Detect which cell encompasses the target text, then output its (x, y) center coordinate. 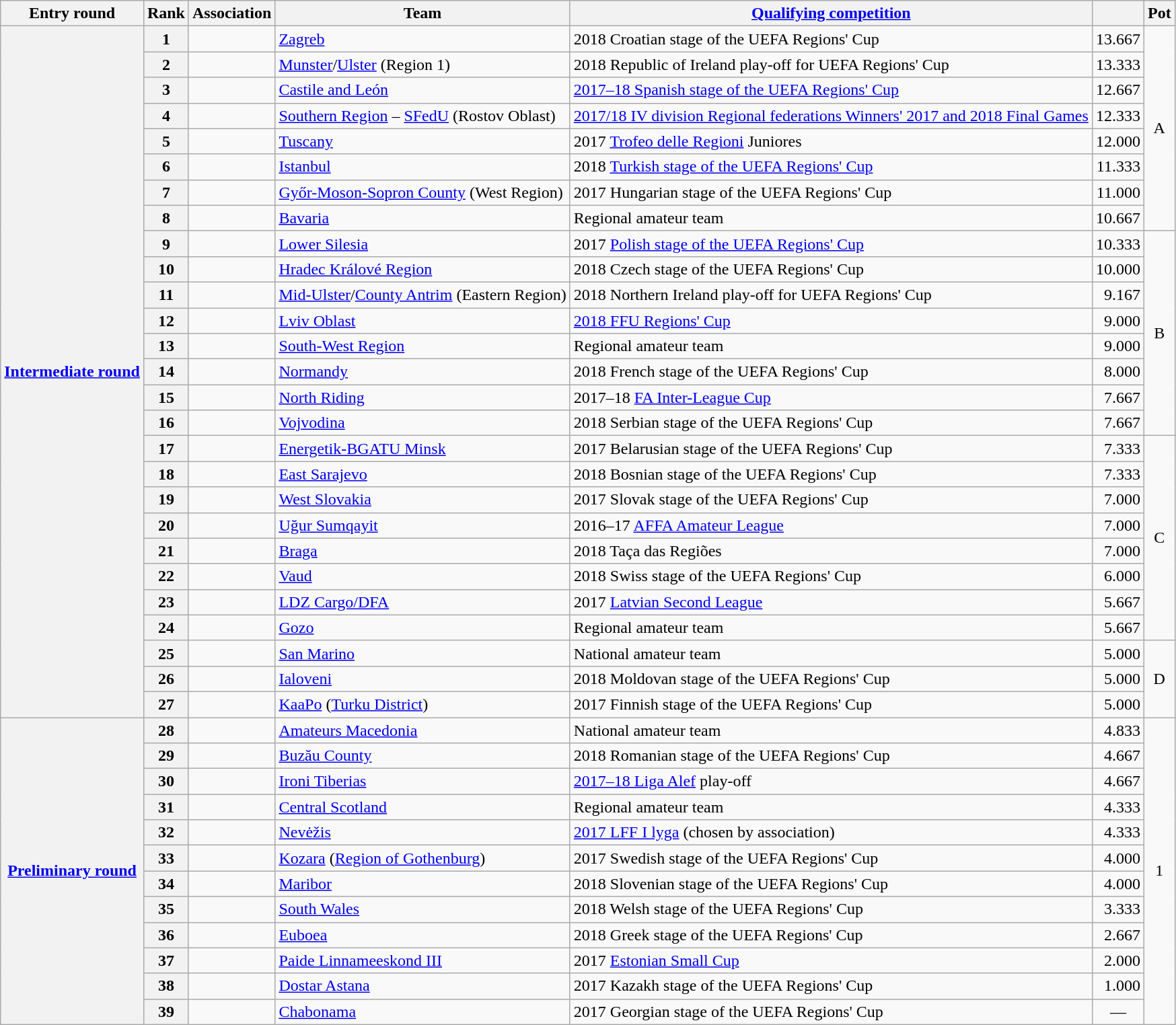
13 (166, 346)
22 (166, 576)
2.000 (1118, 960)
Dostar Astana (422, 986)
Buzău County (422, 756)
12.000 (1118, 141)
17 (166, 449)
35 (166, 909)
15 (166, 397)
Zagreb (422, 39)
2018 Romanian stage of the UEFA Regions' Cup (831, 756)
30 (166, 782)
33 (166, 858)
Pot (1159, 13)
11.000 (1118, 192)
2018 Moldovan stage of the UEFA Regions' Cup (831, 679)
2017 Polish stage of the UEFA Regions' Cup (831, 243)
Euboea (422, 935)
39 (166, 1012)
2017–18 Liga Alef play-off (831, 782)
2018 French stage of the UEFA Regions' Cup (831, 372)
Lower Silesia (422, 243)
2017 Hungarian stage of the UEFA Regions' Cup (831, 192)
12 (166, 321)
San Marino (422, 653)
West Slovakia (422, 500)
Southern Region – SFedU (Rostov Oblast) (422, 116)
Istanbul (422, 167)
2018 Serbian stage of the UEFA Regions' Cup (831, 423)
21 (166, 551)
Chabonama (422, 1012)
2016–17 AFFA Amateur League (831, 525)
Castile and León (422, 90)
12.333 (1118, 116)
32 (166, 833)
9 (166, 243)
1.000 (1118, 986)
2017 Latvian Second League (831, 602)
2017 Georgian stage of the UEFA Regions' Cup (831, 1012)
Maribor (422, 884)
31 (166, 807)
19 (166, 500)
Bavaria (422, 218)
9.167 (1118, 295)
Ironi Tiberias (422, 782)
6 (166, 167)
2017 Finnish stage of the UEFA Regions' Cup (831, 704)
4 (166, 116)
C (1159, 538)
Nevėžis (422, 833)
2017 LFF I lyga (chosen by association) (831, 833)
10 (166, 269)
2017–18 FA Inter-League Cup (831, 397)
2017 Trofeo delle Regioni Juniores (831, 141)
East Sarajevo (422, 474)
2018 Republic of Ireland play-off for UEFA Regions' Cup (831, 65)
Vojvodina (422, 423)
2017 Belarusian stage of the UEFA Regions' Cup (831, 449)
— (1118, 1012)
14 (166, 372)
2017 Swedish stage of the UEFA Regions' Cup (831, 858)
5 (166, 141)
2018 Swiss stage of the UEFA Regions' Cup (831, 576)
Entry round (73, 13)
18 (166, 474)
Mid-Ulster/County Antrim (Eastern Region) (422, 295)
26 (166, 679)
16 (166, 423)
South Wales (422, 909)
7 (166, 192)
29 (166, 756)
2018 Greek stage of the UEFA Regions' Cup (831, 935)
2017 Estonian Small Cup (831, 960)
2018 Northern Ireland play-off for UEFA Regions' Cup (831, 295)
3.333 (1118, 909)
Vaud (422, 576)
South-West Region (422, 346)
Braga (422, 551)
Rank (166, 13)
Munster/Ulster (Region 1) (422, 65)
Gozo (422, 628)
23 (166, 602)
Qualifying competition (831, 13)
LDZ Cargo/DFA (422, 602)
2018 FFU Regions' Cup (831, 321)
6.000 (1118, 576)
Hradec Králové Region (422, 269)
11.333 (1118, 167)
12.667 (1118, 90)
Uğur Sumqayit (422, 525)
2.667 (1118, 935)
2018 Czech stage of the UEFA Regions' Cup (831, 269)
Tuscany (422, 141)
2018 Welsh stage of the UEFA Regions' Cup (831, 909)
Team (422, 13)
24 (166, 628)
27 (166, 704)
Preliminary round (73, 870)
38 (166, 986)
36 (166, 935)
28 (166, 730)
2017/18 IV division Regional federations Winners' 2017 and 2018 Final Games (831, 116)
D (1159, 679)
Paide Linnameeskond III (422, 960)
10.000 (1118, 269)
2017–18 Spanish stage of the UEFA Regions' Cup (831, 90)
Association (231, 13)
2018 Turkish stage of the UEFA Regions' Cup (831, 167)
2017 Kazakh stage of the UEFA Regions' Cup (831, 986)
2 (166, 65)
37 (166, 960)
KaaPo (Turku District) (422, 704)
Amateurs Macedonia (422, 730)
Central Scotland (422, 807)
North Riding (422, 397)
2018 Bosnian stage of the UEFA Regions' Cup (831, 474)
4.833 (1118, 730)
Energetik-BGATU Minsk (422, 449)
8 (166, 218)
13.667 (1118, 39)
3 (166, 90)
Ialoveni (422, 679)
8.000 (1118, 372)
A (1159, 128)
Lviv Oblast (422, 321)
10.667 (1118, 218)
25 (166, 653)
B (1159, 333)
10.333 (1118, 243)
2018 Croatian stage of the UEFA Regions' Cup (831, 39)
Normandy (422, 372)
2017 Slovak stage of the UEFA Regions' Cup (831, 500)
13.333 (1118, 65)
Győr-Moson-Sopron County (West Region) (422, 192)
11 (166, 295)
2018 Taça das Regiões (831, 551)
34 (166, 884)
20 (166, 525)
Intermediate round (73, 372)
Kozara (Region of Gothenburg) (422, 858)
2018 Slovenian stage of the UEFA Regions' Cup (831, 884)
